Provide the [x, y] coordinate of the cell's center where the given text is located.  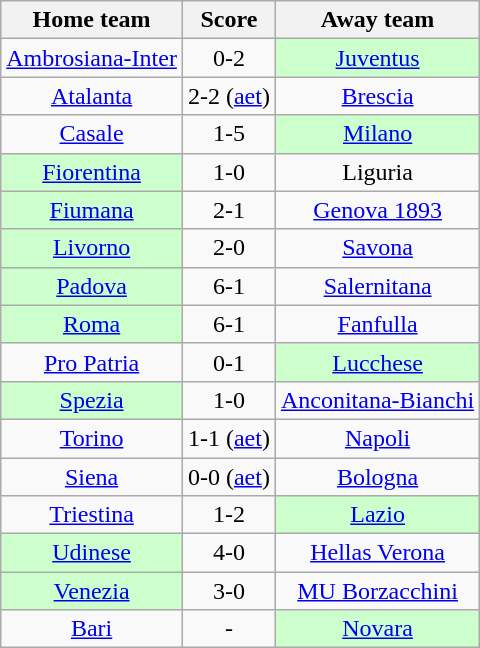
2-0 [228, 248]
Milano [377, 134]
Atalanta [92, 96]
Padova [92, 286]
Brescia [377, 96]
Roma [92, 324]
- [228, 629]
Udinese [92, 553]
Bari [92, 629]
Napoli [377, 438]
1-2 [228, 515]
Score [228, 20]
1-5 [228, 134]
Liguria [377, 172]
Away team [377, 20]
Fanfulla [377, 324]
3-0 [228, 591]
Hellas Verona [377, 553]
Juventus [377, 58]
Lucchese [377, 362]
Anconitana-Bianchi [377, 400]
Fiorentina [92, 172]
Siena [92, 477]
2-1 [228, 210]
Fiumana [92, 210]
Triestina [92, 515]
0-0 (aet) [228, 477]
Genova 1893 [377, 210]
Novara [377, 629]
Ambrosiana-Inter [92, 58]
Salernitana [377, 286]
Pro Patria [92, 362]
Spezia [92, 400]
1-1 (aet) [228, 438]
Bologna [377, 477]
Lazio [377, 515]
Venezia [92, 591]
2-2 (aet) [228, 96]
MU Borzacchini [377, 591]
Home team [92, 20]
0-1 [228, 362]
4-0 [228, 553]
Savona [377, 248]
Livorno [92, 248]
0-2 [228, 58]
Casale [92, 134]
Torino [92, 438]
